Extract the [X, Y] coordinate from the center of the cell holding the provided text.  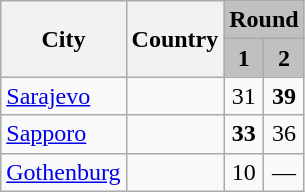
1 [244, 58]
10 [244, 172]
31 [244, 96]
Country [175, 39]
2 [284, 58]
36 [284, 134]
33 [244, 134]
Gothenburg [64, 172]
— [284, 172]
Round [264, 20]
39 [284, 96]
City [64, 39]
Sapporo [64, 134]
Sarajevo [64, 96]
